Identify which cell holds the provided text, then report its [x, y] central coordinate. 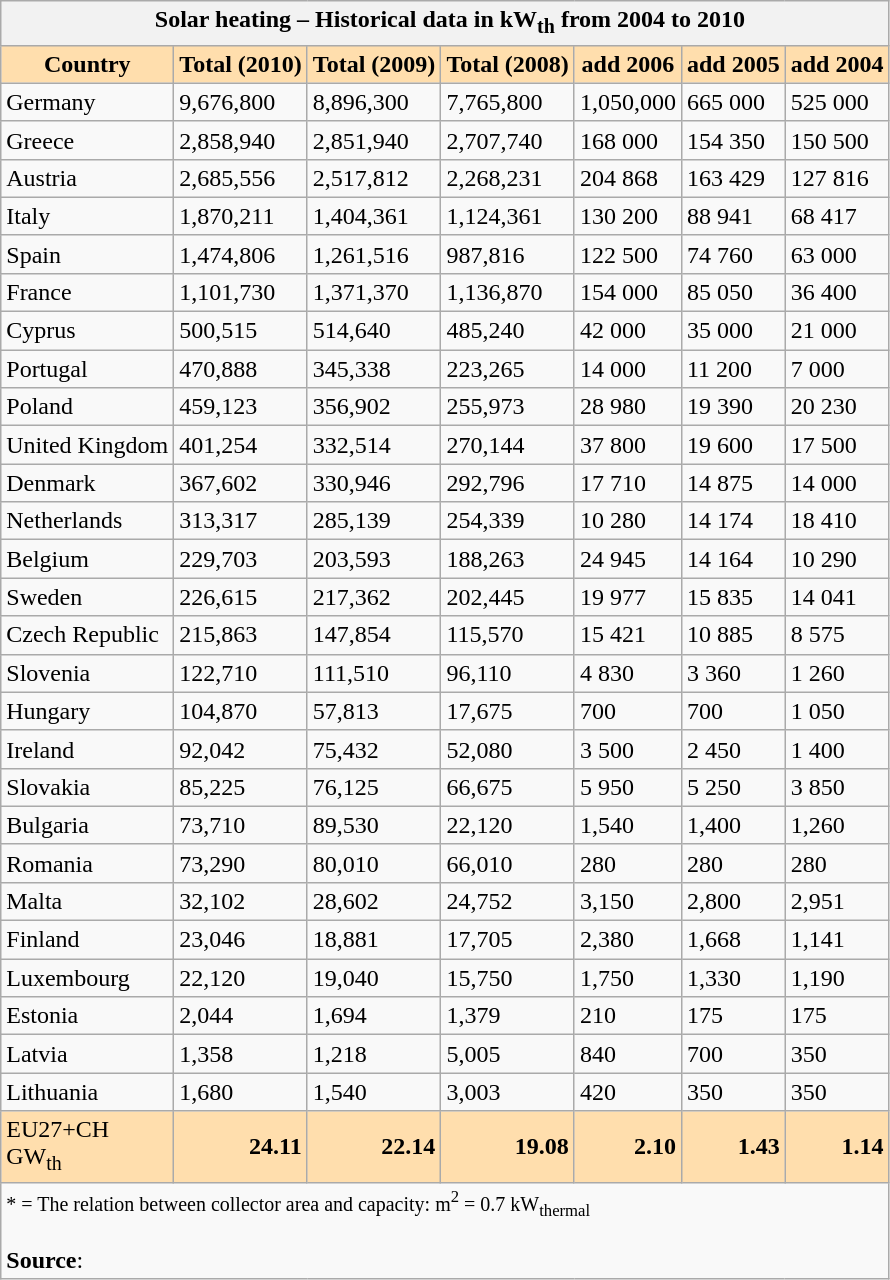
1,668 [733, 940]
4 830 [628, 673]
217,362 [374, 597]
2,044 [241, 1016]
* = The relation between collector area and capacity: m2 = 0.7 kWthermalSource: [445, 1230]
215,863 [241, 635]
EU27+CH GWth [88, 1146]
add 2006 [628, 64]
1.43 [733, 1146]
24.11 [241, 1146]
285,139 [374, 521]
96,110 [508, 673]
367,602 [241, 483]
Sweden [88, 597]
1,124,361 [508, 216]
Denmark [88, 483]
24 945 [628, 559]
19,040 [374, 978]
345,338 [374, 369]
1,870,211 [241, 216]
8,896,300 [374, 102]
15,750 [508, 978]
68 417 [837, 216]
470,888 [241, 369]
2,380 [628, 940]
Romania [88, 863]
14 041 [837, 597]
5 950 [628, 787]
66,675 [508, 787]
Poland [88, 407]
150 500 [837, 140]
Finland [88, 940]
104,870 [241, 711]
85 050 [733, 292]
Malta [88, 901]
1 260 [837, 673]
Slovenia [88, 673]
127 816 [837, 178]
Greece [88, 140]
11 200 [733, 369]
292,796 [508, 483]
19 600 [733, 445]
1,474,806 [241, 254]
168 000 [628, 140]
17,705 [508, 940]
Spain [88, 254]
1,750 [628, 978]
270,144 [508, 445]
1,261,516 [374, 254]
28,602 [374, 901]
66,010 [508, 863]
Lithuania [88, 1092]
8 575 [837, 635]
Cyprus [88, 331]
35 000 [733, 331]
485,240 [508, 331]
Belgium [88, 559]
75,432 [374, 749]
2,858,940 [241, 140]
202,445 [508, 597]
42 000 [628, 331]
10 280 [628, 521]
73,290 [241, 863]
255,973 [508, 407]
Solar heating – Historical data in kWth from 2004 to 2010 [445, 23]
52,080 [508, 749]
Total (2008) [508, 64]
Luxembourg [88, 978]
28 980 [628, 407]
Total (2009) [374, 64]
73,710 [241, 825]
Italy [88, 216]
665 000 [733, 102]
92,042 [241, 749]
2,800 [733, 901]
313,317 [241, 521]
23,046 [241, 940]
1,680 [241, 1092]
1,136,870 [508, 292]
19 977 [628, 597]
1,190 [837, 978]
204 868 [628, 178]
1,404,361 [374, 216]
89,530 [374, 825]
14 875 [733, 483]
Total (2010) [241, 64]
3 360 [733, 673]
115,570 [508, 635]
14 164 [733, 559]
15 421 [628, 635]
154 000 [628, 292]
63 000 [837, 254]
254,339 [508, 521]
Estonia [88, 1016]
500,515 [241, 331]
1,218 [374, 1054]
987,816 [508, 254]
10 290 [837, 559]
7,765,800 [508, 102]
188,263 [508, 559]
85,225 [241, 787]
21 000 [837, 331]
122 500 [628, 254]
19.08 [508, 1146]
2,268,231 [508, 178]
Germany [88, 102]
459,123 [241, 407]
2,685,556 [241, 178]
223,265 [508, 369]
420 [628, 1092]
1,379 [508, 1016]
2,851,940 [374, 140]
1 400 [837, 749]
2 450 [733, 749]
2,707,740 [508, 140]
3,150 [628, 901]
Ireland [88, 749]
356,902 [374, 407]
United Kingdom [88, 445]
18,881 [374, 940]
147,854 [374, 635]
203,593 [374, 559]
1,400 [733, 825]
330,946 [374, 483]
122,710 [241, 673]
401,254 [241, 445]
1,260 [837, 825]
Austria [88, 178]
5,005 [508, 1054]
2,517,812 [374, 178]
2.10 [628, 1146]
514,640 [374, 331]
1,694 [374, 1016]
88 941 [733, 216]
1.14 [837, 1146]
17 710 [628, 483]
1,050,000 [628, 102]
111,510 [374, 673]
226,615 [241, 597]
17,675 [508, 711]
3 500 [628, 749]
1,101,730 [241, 292]
Netherlands [88, 521]
840 [628, 1054]
19 390 [733, 407]
3,003 [508, 1092]
15 835 [733, 597]
37 800 [628, 445]
1,371,370 [374, 292]
1 050 [837, 711]
210 [628, 1016]
525 000 [837, 102]
18 410 [837, 521]
24,752 [508, 901]
76,125 [374, 787]
5 250 [733, 787]
74 760 [733, 254]
1,141 [837, 940]
Portugal [88, 369]
20 230 [837, 407]
Slovakia [88, 787]
Czech Republic [88, 635]
332,514 [374, 445]
7 000 [837, 369]
Latvia [88, 1054]
80,010 [374, 863]
Bulgaria [88, 825]
2,951 [837, 901]
154 350 [733, 140]
1,330 [733, 978]
add 2004 [837, 64]
22.14 [374, 1146]
36 400 [837, 292]
163 429 [733, 178]
14 174 [733, 521]
32,102 [241, 901]
1,358 [241, 1054]
130 200 [628, 216]
Country [88, 64]
3 850 [837, 787]
10 885 [733, 635]
add 2005 [733, 64]
Hungary [88, 711]
57,813 [374, 711]
France [88, 292]
229,703 [241, 559]
9,676,800 [241, 102]
17 500 [837, 445]
